Return [X, Y] of the center of cell containing provided text 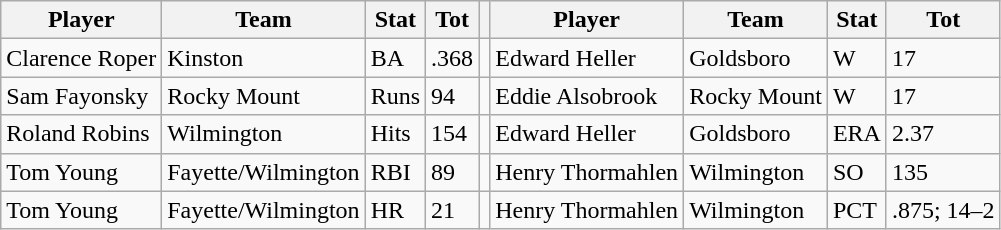
21 [452, 210]
Hits [395, 134]
Roland Robins [82, 134]
Eddie Alsobrook [587, 96]
RBI [395, 172]
135 [943, 172]
ERA [856, 134]
Sam Fayonsky [82, 96]
Clarence Roper [82, 58]
154 [452, 134]
2.37 [943, 134]
HR [395, 210]
Runs [395, 96]
SO [856, 172]
.368 [452, 58]
.875; 14–2 [943, 210]
94 [452, 96]
BA [395, 58]
89 [452, 172]
Kinston [264, 58]
PCT [856, 210]
